From the cell containing the given text, extract its center point as [x, y] coordinate. 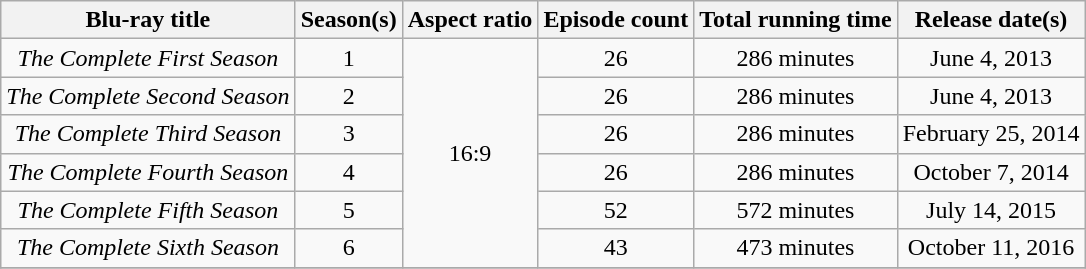
Season(s) [348, 20]
Aspect ratio [470, 20]
473 minutes [796, 248]
The Complete Second Season [148, 96]
5 [348, 210]
February 25, 2014 [991, 134]
The Complete Sixth Season [148, 248]
3 [348, 134]
1 [348, 58]
572 minutes [796, 210]
The Complete Fourth Season [148, 172]
Blu-ray title [148, 20]
October 7, 2014 [991, 172]
43 [616, 248]
The Complete Fifth Season [148, 210]
October 11, 2016 [991, 248]
6 [348, 248]
4 [348, 172]
52 [616, 210]
Episode count [616, 20]
Release date(s) [991, 20]
The Complete Third Season [148, 134]
16:9 [470, 153]
July 14, 2015 [991, 210]
Total running time [796, 20]
The Complete First Season [148, 58]
2 [348, 96]
